Find where the given text appears and provide that cell's center as (X, Y) coordinate. 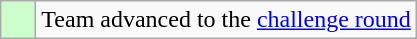
Team advanced to the challenge round (226, 20)
